From the cell containing the given text, extract its center point as [x, y] coordinate. 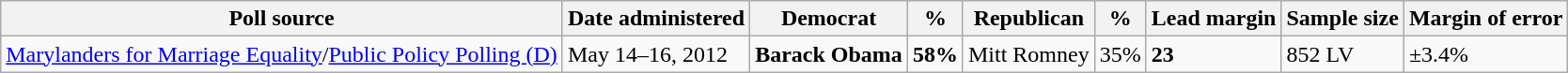
23 [1214, 54]
852 LV [1342, 54]
Sample size [1342, 19]
Margin of error [1485, 19]
Republican [1028, 19]
May 14–16, 2012 [656, 54]
Barack Obama [829, 54]
Date administered [656, 19]
Democrat [829, 19]
Marylanders for Marriage Equality/Public Policy Polling (D) [282, 54]
Lead margin [1214, 19]
Poll source [282, 19]
58% [934, 54]
Mitt Romney [1028, 54]
±3.4% [1485, 54]
35% [1121, 54]
